For the text-containing cell, return its midpoint in (x, y) coordinate format. 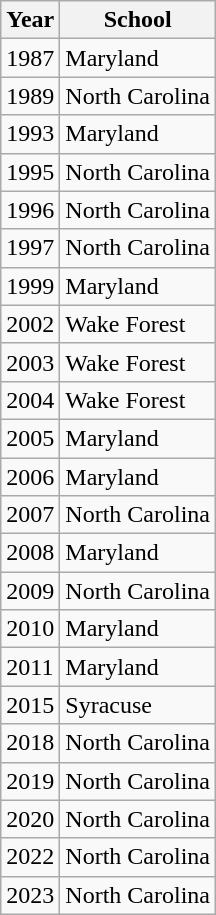
1987 (30, 58)
2009 (30, 591)
Year (30, 20)
2007 (30, 515)
2023 (30, 895)
2011 (30, 667)
2015 (30, 705)
1999 (30, 286)
2002 (30, 324)
2020 (30, 819)
1995 (30, 172)
2005 (30, 438)
1989 (30, 96)
2019 (30, 781)
1993 (30, 134)
2018 (30, 743)
2006 (30, 477)
2004 (30, 400)
2010 (30, 629)
2003 (30, 362)
2022 (30, 857)
Syracuse (138, 705)
2008 (30, 553)
1996 (30, 210)
School (138, 20)
1997 (30, 248)
